Identify which cell holds the provided text, then report its [x, y] central coordinate. 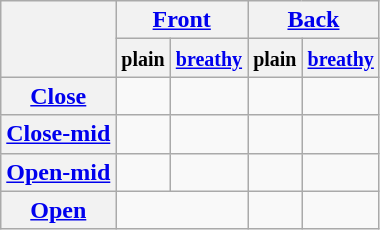
Back [314, 20]
Front [182, 20]
Close-mid [58, 134]
Open-mid [58, 172]
Open [58, 210]
Close [58, 96]
